Search for the cell housing the specified text and yield its [X, Y] center coordinate. 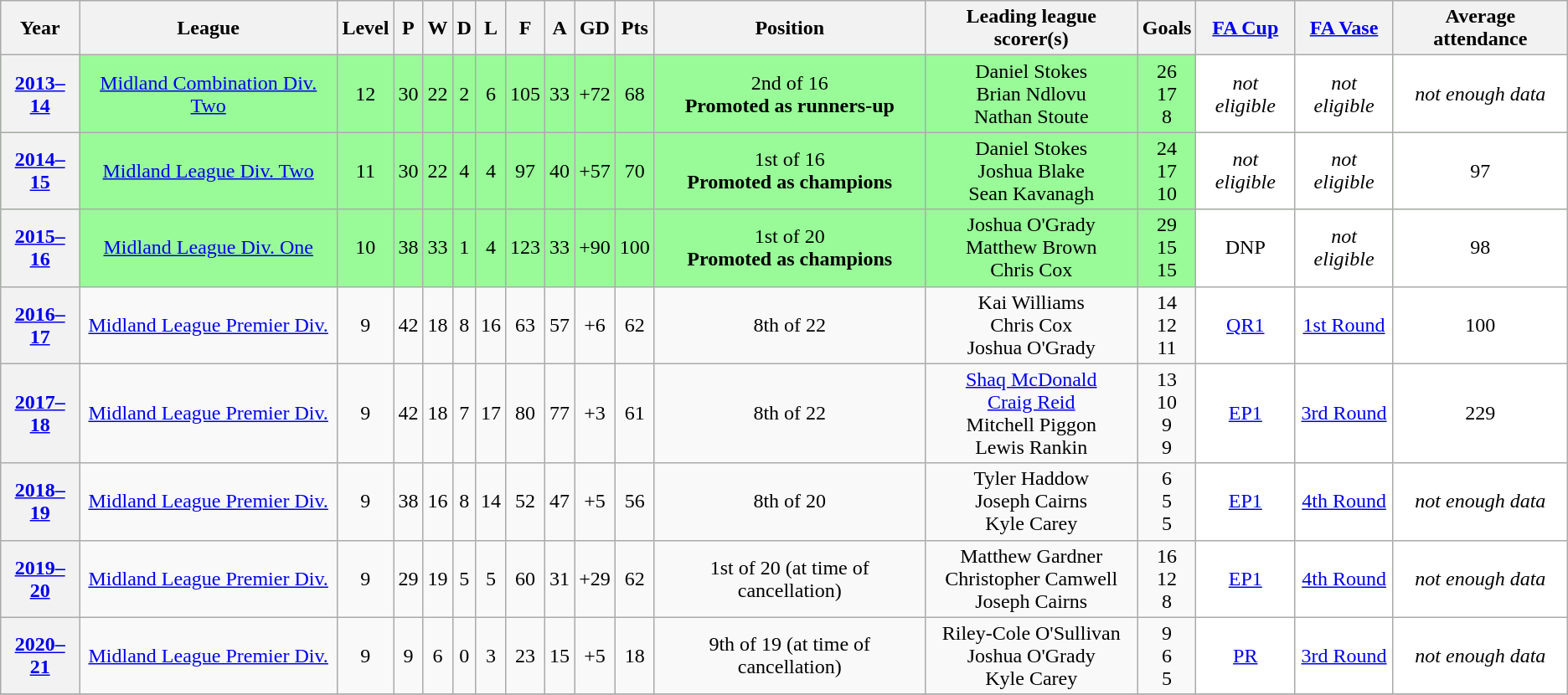
131099 [1167, 414]
26178 [1167, 94]
61 [635, 414]
68 [635, 94]
P [409, 28]
FA Vase [1344, 28]
9th of 19 (at time of cancellation) [789, 656]
Midland League Div. Two [209, 171]
Average attendance [1480, 28]
14 [491, 502]
52 [524, 502]
League [209, 28]
Daniel StokesJoshua BlakeSean Kavanagh [1031, 171]
W [437, 28]
Daniel StokesBrian NdlovuNathan Stoute [1031, 94]
70 [635, 171]
1st of 20Promoted as champions [789, 248]
3 [491, 656]
+72 [595, 94]
12 [365, 94]
Tyler HaddowJoseph CairnsKyle Carey [1031, 502]
0 [464, 656]
10 [365, 248]
D [464, 28]
2018–19 [40, 502]
FA Cup [1246, 28]
PR [1246, 656]
Riley-Cole O'SullivanJoshua O'GradyKyle Carey [1031, 656]
+90 [595, 248]
655 [1167, 502]
Leading league scorer(s) [1031, 28]
F [524, 28]
8th of 20 [789, 502]
19 [437, 579]
2013–14 [40, 94]
23 [524, 656]
123 [524, 248]
2 [464, 94]
7 [464, 414]
229 [1480, 414]
241710 [1167, 171]
965 [1167, 656]
15 [560, 656]
Pts [635, 28]
Midland League Div. One [209, 248]
98 [1480, 248]
Year [40, 28]
Level [365, 28]
56 [635, 502]
2020–21 [40, 656]
63 [524, 325]
+57 [595, 171]
2nd of 16Promoted as runners-up [789, 94]
DNP [1246, 248]
Midland Combination Div. Two [209, 94]
2014–15 [40, 171]
GD [595, 28]
2017–18 [40, 414]
1st of 16Promoted as champions [789, 171]
40 [560, 171]
1 [464, 248]
Joshua O'GradyMatthew BrownChris Cox [1031, 248]
L [491, 28]
105 [524, 94]
2016–17 [40, 325]
17 [491, 414]
Position [789, 28]
+3 [595, 414]
29 [409, 579]
291515 [1167, 248]
+29 [595, 579]
11 [365, 171]
31 [560, 579]
QR1 [1246, 325]
Goals [1167, 28]
141211 [1167, 325]
16128 [1167, 579]
2015–16 [40, 248]
Kai WilliamsChris CoxJoshua O'Grady [1031, 325]
1st of 20 (at time of cancellation) [789, 579]
47 [560, 502]
+6 [595, 325]
80 [524, 414]
Shaq McDonaldCraig ReidMitchell PiggonLewis Rankin [1031, 414]
1st Round [1344, 325]
60 [524, 579]
57 [560, 325]
Matthew GardnerChristopher CamwellJoseph Cairns [1031, 579]
2019–20 [40, 579]
A [560, 28]
77 [560, 414]
